Scan for the cell matching the given text and deliver its (X, Y) coordinate at center. 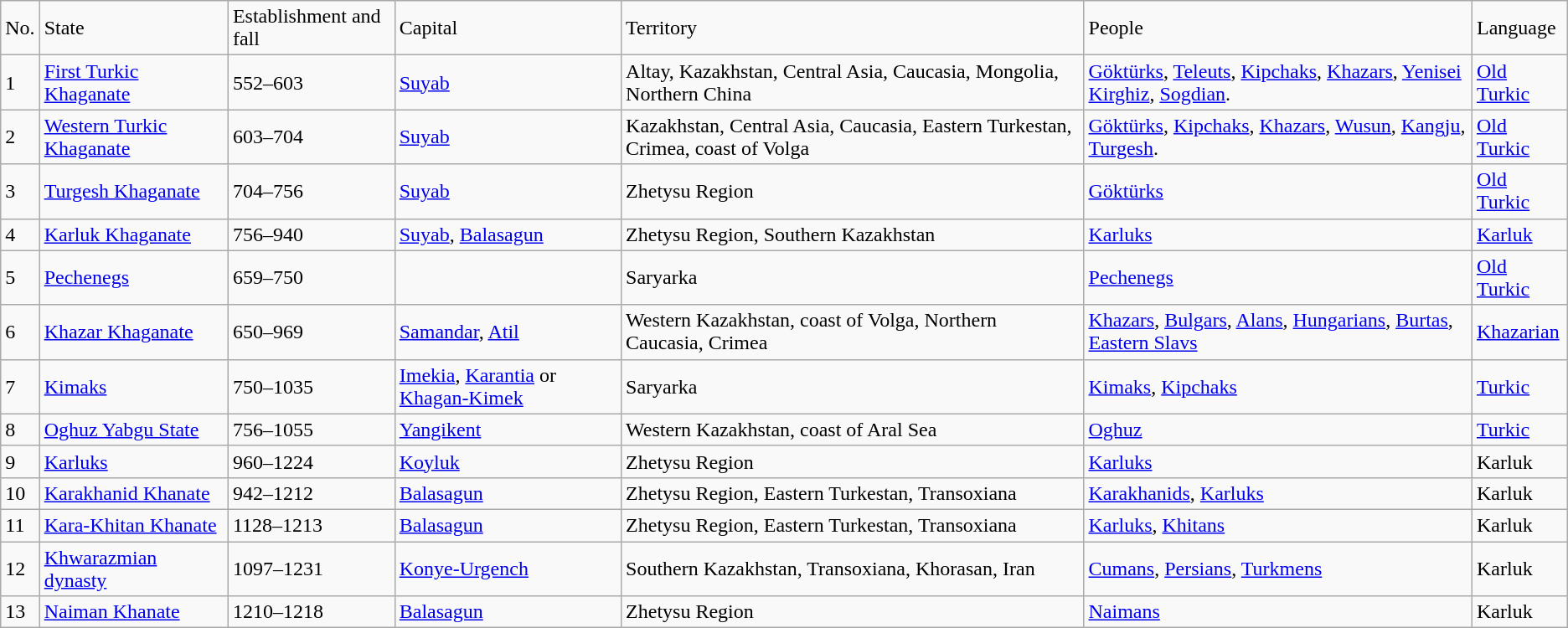
Göktürks, Kipchaks, Khazars, Wusun, Kangju, Turgesh. (1278, 137)
1 (20, 82)
Khazar Khaganate (134, 332)
Kimaks, Kipchaks (1278, 387)
Suyab, Balasagun (508, 234)
Kazakhstan, Central Asia, Caucasia, Eastern Turkestan, Crimea, coast of Volga (853, 137)
603–704 (312, 137)
12 (20, 568)
4 (20, 234)
Kara-Khitan Khanate (134, 525)
First Turkic Khaganate (134, 82)
Oghuz (1278, 430)
9 (20, 461)
5 (20, 278)
13 (20, 612)
Western Kazakhstan, coast of Aral Sea (853, 430)
Khazars, Bulgars, Alans, Hungarians, Burtas, Eastern Slavs (1278, 332)
Naiman Khanate (134, 612)
State (134, 28)
Konye-Urgench (508, 568)
756–1055 (312, 430)
1210–1218 (312, 612)
704–756 (312, 191)
Oghuz Yabgu State (134, 430)
2 (20, 137)
8 (20, 430)
960–1224 (312, 461)
552–603 (312, 82)
Khazarian (1520, 332)
756–940 (312, 234)
3 (20, 191)
Koyluk (508, 461)
Western Kazakhstan, coast of Volga, Northern Caucasia, Crimea (853, 332)
Karakhanid Khanate (134, 493)
Altay, Kazakhstan, Central Asia, Caucasia, Mongolia, Northern China (853, 82)
11 (20, 525)
Karluk Khaganate (134, 234)
Yangikent (508, 430)
Territory (853, 28)
1128–1213 (312, 525)
Cumans, Persians, Turkmens (1278, 568)
Zhetysu Region, Southern Kazakhstan (853, 234)
1097–1231 (312, 568)
6 (20, 332)
Establishment and fall (312, 28)
Language (1520, 28)
No. (20, 28)
942–1212 (312, 493)
Capital (508, 28)
Imekia, Karantia or Khagan-Kimek (508, 387)
10 (20, 493)
Samandar, Atil (508, 332)
Göktürks, Teleuts, Kipchaks, Khazars, Yenisei Kirghiz, Sogdian. (1278, 82)
Kimaks (134, 387)
659–750 (312, 278)
Khwarazmian dynasty (134, 568)
People (1278, 28)
7 (20, 387)
Southern Kazakhstan, Transoxiana, Khorasan, Iran (853, 568)
Göktürks (1278, 191)
750–1035 (312, 387)
Western Turkic Khaganate (134, 137)
Turgesh Khaganate (134, 191)
Karluks, Khitans (1278, 525)
Karakhanids, Karluks (1278, 493)
Naimans (1278, 612)
650–969 (312, 332)
